Provide the (x, y) coordinate of the cell's center where the given text is located.  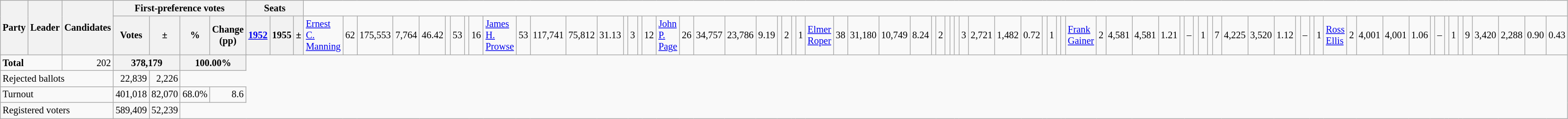
2,721 (982, 35)
James H. Prowse (500, 35)
10,749 (894, 35)
68.0% (195, 94)
First-preference votes (180, 8)
26 (687, 35)
4,225 (1235, 35)
117,741 (548, 35)
0.90 (1536, 35)
% (195, 35)
62 (350, 35)
Party (14, 27)
7 (1217, 35)
31.13 (610, 35)
John P. Page (668, 35)
1.21 (1169, 35)
9.19 (766, 35)
31,180 (863, 35)
Candidates (88, 27)
Elmer Roper (819, 35)
Total (31, 63)
2,288 (1512, 35)
75,812 (581, 35)
3,520 (1261, 35)
589,409 (131, 110)
175,553 (375, 35)
7,764 (406, 35)
Leader (45, 27)
1955 (282, 35)
2,226 (165, 78)
8.24 (921, 35)
378,179 (147, 63)
1.12 (1285, 35)
22,839 (131, 78)
38 (841, 35)
0.43 (1557, 35)
Ernest C. Manning (324, 35)
401,018 (131, 94)
Ross Ellis (1335, 35)
Votes (131, 35)
52,239 (165, 110)
1952 (258, 35)
202 (88, 63)
Registered voters (57, 110)
34,757 (709, 35)
8.6 (228, 94)
100.00% (213, 63)
3,420 (1486, 35)
82,070 (165, 94)
Frank Gainer (1081, 35)
Rejected ballots (57, 78)
46.42 (432, 35)
Seats (275, 8)
0.72 (1031, 35)
9 (1468, 35)
12 (649, 35)
16 (476, 35)
23,786 (740, 35)
1,482 (1008, 35)
Turnout (57, 94)
Change (pp) (228, 35)
1.06 (1419, 35)
